Determine the [X, Y] coordinate at the center of the cell enclosing the given text.  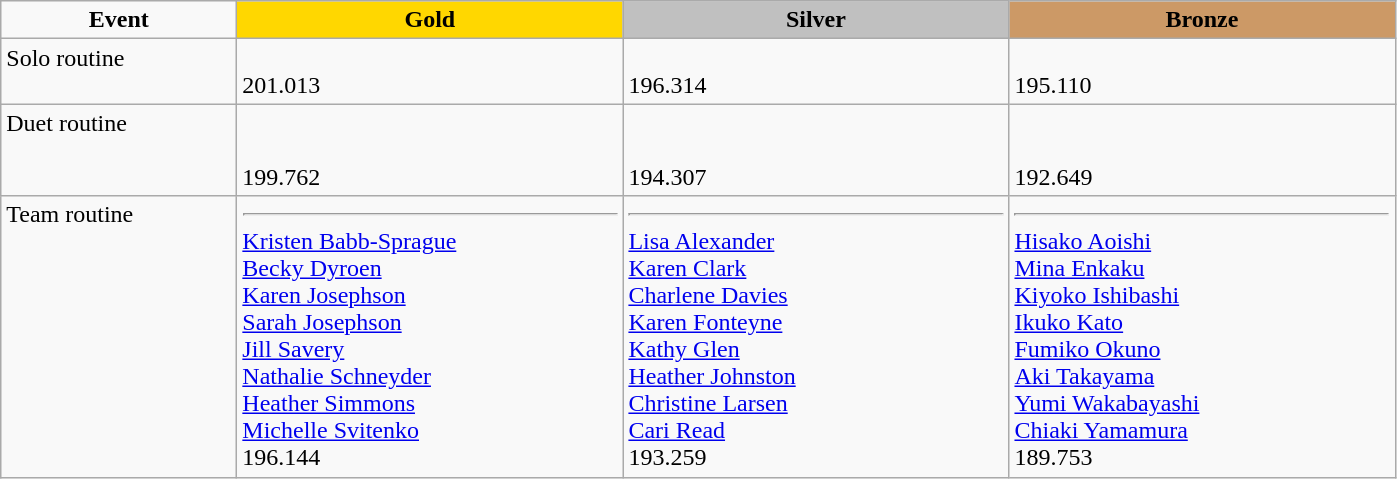
Hisako AoishiMina EnkakuKiyoko IshibashiIkuko KatoFumiko OkunoAki TakayamaYumi WakabayashiChiaki Yamamura 189.753 [1202, 336]
Silver [816, 20]
Gold [430, 20]
196.314 [816, 72]
195.110 [1202, 72]
201.013 [430, 72]
Team routine [119, 336]
Bronze [1202, 20]
Duet routine [119, 150]
Solo routine [119, 72]
192.649 [1202, 150]
199.762 [430, 150]
Event [119, 20]
Kristen Babb-SpragueBecky DyroenKaren JosephsonSarah JosephsonJill SaveryNathalie SchneyderHeather SimmonsMichelle Svitenko 196.144 [430, 336]
194.307 [816, 150]
Lisa AlexanderKaren ClarkCharlene DaviesKaren FonteyneKathy GlenHeather JohnstonChristine LarsenCari Read 193.259 [816, 336]
